Determine the [X, Y] coordinate at the center of the cell enclosing the given text.  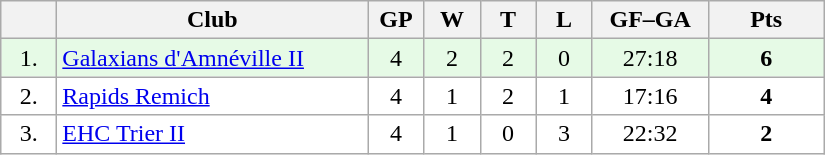
27:18 [650, 58]
T [508, 20]
Club [212, 20]
Galaxians d'Amnéville II [212, 58]
3. [29, 134]
Rapids Remich [212, 96]
GF–GA [650, 20]
17:16 [650, 96]
GP [396, 20]
22:32 [650, 134]
L [564, 20]
1. [29, 58]
W [452, 20]
6 [766, 58]
EHC Trier II [212, 134]
3 [564, 134]
Pts [766, 20]
2. [29, 96]
